Extract the [X, Y] coordinate from the center of the cell holding the provided text.  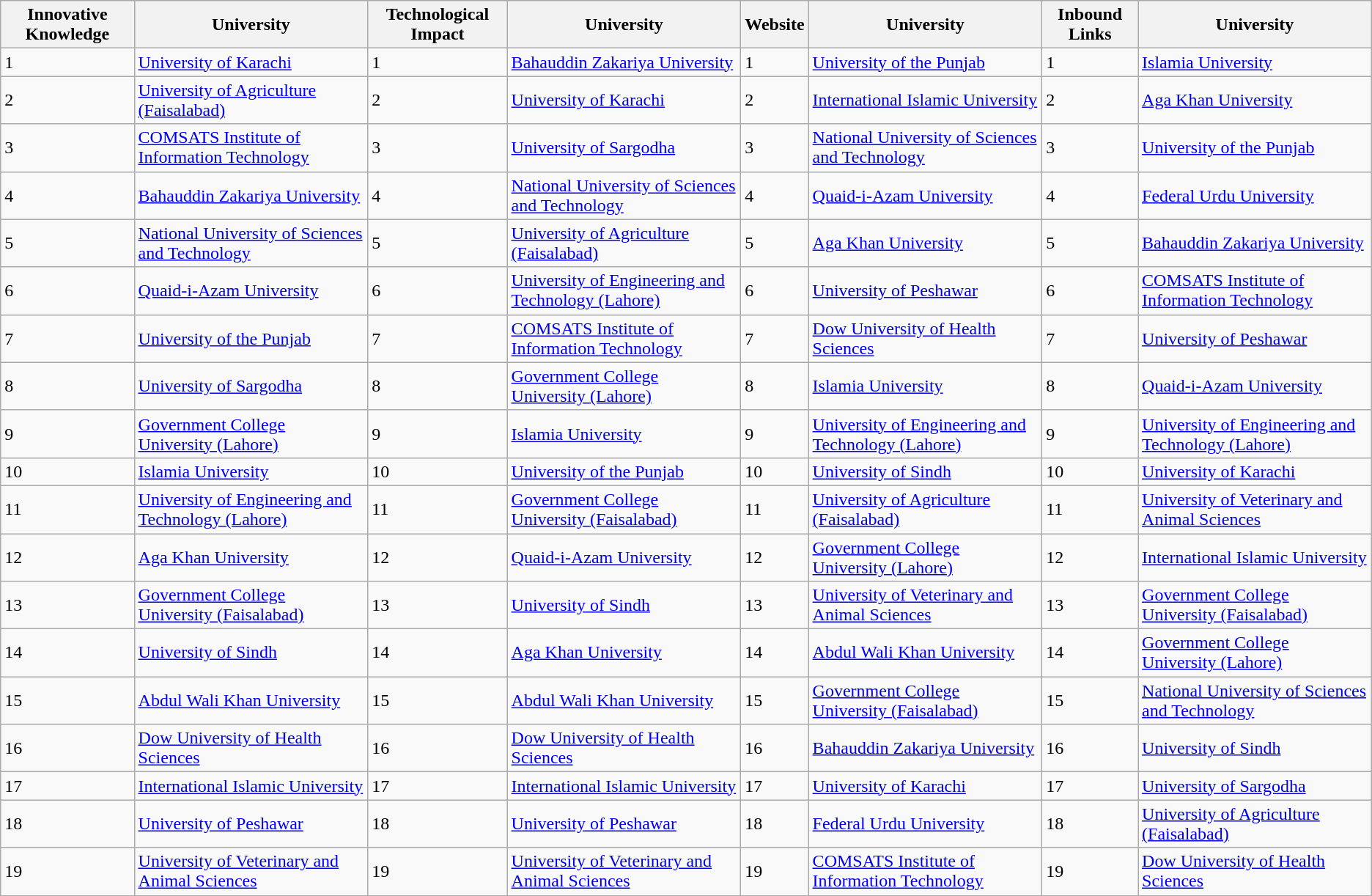
Inbound Links [1091, 25]
Technological Impact [438, 25]
Website [775, 25]
Innovative Knowledge [67, 25]
